Capture the cell that displays the provided text and extract its (X, Y) central coordinate. 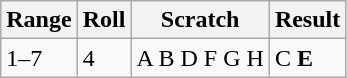
Result (307, 20)
4 (104, 58)
Roll (104, 20)
Scratch (200, 20)
Range (39, 20)
1–7 (39, 58)
A B D F G H (200, 58)
C E (307, 58)
